From the cell containing the given text, extract its center point as [X, Y] coordinate. 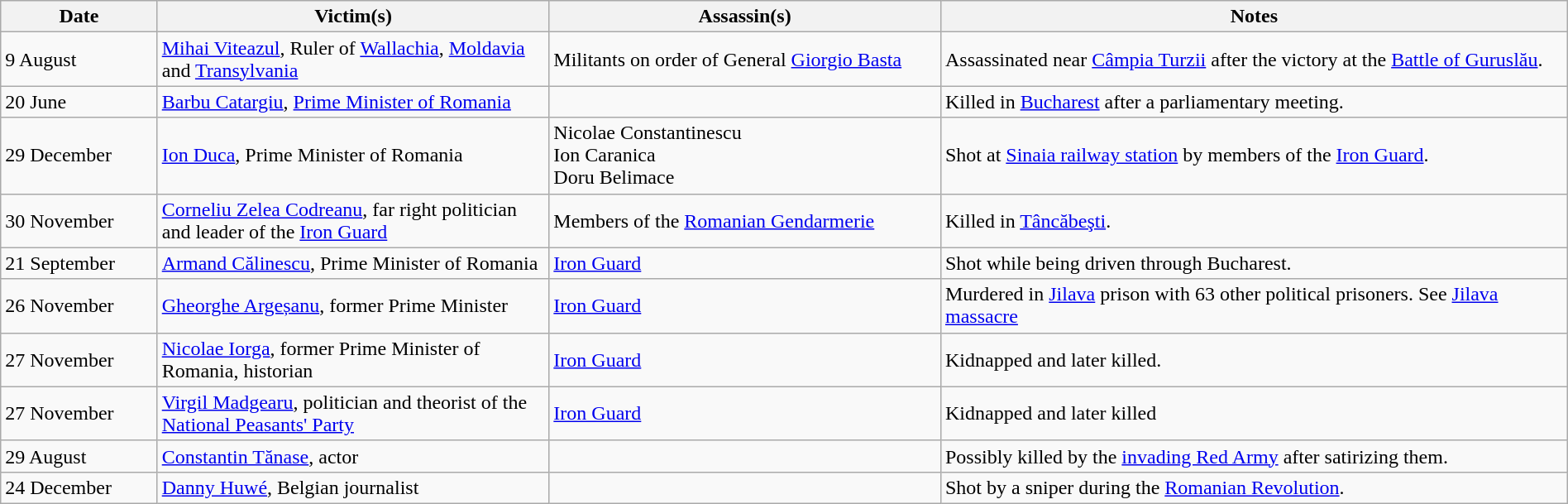
Nicolae Iorga, former Prime Minister of Romania, historian [353, 359]
Shot at Sinaia railway station by members of the Iron Guard. [1254, 156]
Murdered in Jilava prison with 63 other political prisoners. See Jilava massacre [1254, 306]
Assassinated near Câmpia Turzii after the victory at the Battle of Guruslău. [1254, 60]
Possibly killed by the invading Red Army after satirizing them. [1254, 456]
Constantin Tănase, actor [353, 456]
Shot while being driven through Bucharest. [1254, 263]
Assassin(s) [745, 17]
Members of the Romanian Gendarmerie [745, 220]
29 August [79, 456]
30 November [79, 220]
Armand Călinescu, Prime Minister of Romania [353, 263]
20 June [79, 102]
Mihai Viteazul, Ruler of Wallachia, Moldavia and Transylvania [353, 60]
Shot by a sniper during the Romanian Revolution. [1254, 487]
Virgil Madgearu, politician and theorist of the National Peasants' Party [353, 414]
Killed in Bucharest after a parliamentary meeting. [1254, 102]
Nicolae ConstantinescuIon CaranicaDoru Belimace [745, 156]
Militants on order of General Giorgio Basta [745, 60]
Killed in Tâncăbeşti. [1254, 220]
Victim(s) [353, 17]
Kidnapped and later killed [1254, 414]
Barbu Catargiu, Prime Minister of Romania [353, 102]
Notes [1254, 17]
9 August [79, 60]
21 September [79, 263]
Danny Huwé, Belgian journalist [353, 487]
26 November [79, 306]
Kidnapped and later killed. [1254, 359]
Gheorghe Argeșanu, former Prime Minister [353, 306]
24 December [79, 487]
29 December [79, 156]
Ion Duca, Prime Minister of Romania [353, 156]
Date [79, 17]
Corneliu Zelea Codreanu, far right politician and leader of the Iron Guard [353, 220]
